Determine the [x, y] coordinate at the center of the cell enclosing the given text.  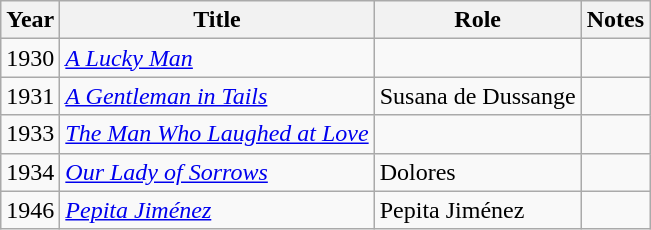
1931 [30, 96]
Dolores [478, 172]
Role [478, 20]
1934 [30, 172]
1946 [30, 210]
1930 [30, 58]
Title [217, 20]
Notes [615, 20]
A Lucky Man [217, 58]
1933 [30, 134]
Susana de Dussange [478, 96]
A Gentleman in Tails [217, 96]
The Man Who Laughed at Love [217, 134]
Our Lady of Sorrows [217, 172]
Year [30, 20]
